Find where the given text appears and provide that cell's center as (x, y) coordinate. 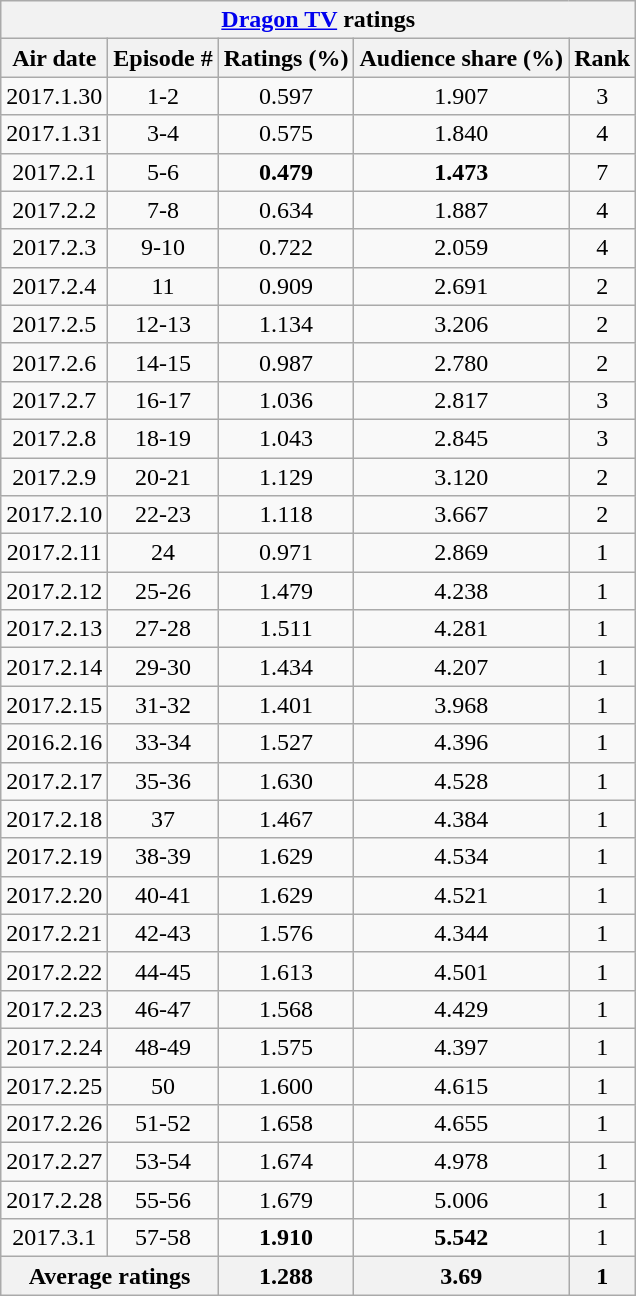
4.429 (462, 1009)
2017.2.2 (54, 210)
9-10 (163, 248)
2017.2.13 (54, 629)
1.887 (462, 210)
0.987 (286, 362)
14-15 (163, 362)
0.575 (286, 134)
11 (163, 286)
1.674 (286, 1162)
2017.2.10 (54, 515)
4.281 (462, 629)
Episode # (163, 58)
2017.2.14 (54, 667)
4.344 (462, 933)
7 (602, 172)
1.568 (286, 1009)
22-23 (163, 515)
31-32 (163, 705)
24 (163, 553)
2017.2.18 (54, 819)
1.134 (286, 324)
0.722 (286, 248)
42-43 (163, 933)
50 (163, 1085)
16-17 (163, 400)
5.542 (462, 1238)
33-34 (163, 743)
4.655 (462, 1124)
2017.2.17 (54, 781)
0.634 (286, 210)
1.401 (286, 705)
2017.2.7 (54, 400)
2016.2.16 (54, 743)
2.780 (462, 362)
7-8 (163, 210)
1.658 (286, 1124)
2017.2.21 (54, 933)
1.288 (286, 1276)
Dragon TV ratings (318, 20)
35-36 (163, 781)
1.575 (286, 1047)
1.600 (286, 1085)
1.129 (286, 477)
Ratings (%) (286, 58)
1.434 (286, 667)
2.691 (462, 286)
1.840 (462, 134)
2017.2.26 (54, 1124)
2017.2.1 (54, 172)
2017.2.4 (54, 286)
2017.2.27 (54, 1162)
5.006 (462, 1200)
2017.2.25 (54, 1085)
1.473 (462, 172)
51-52 (163, 1124)
Air date (54, 58)
1.910 (286, 1238)
2017.2.23 (54, 1009)
3.667 (462, 515)
4.207 (462, 667)
1.043 (286, 438)
4.397 (462, 1047)
Average ratings (110, 1276)
40-41 (163, 895)
1.630 (286, 781)
1.479 (286, 591)
2017.2.28 (54, 1200)
2017.2.22 (54, 971)
18-19 (163, 438)
1.907 (462, 96)
Rank (602, 58)
Audience share (%) (462, 58)
2017.1.31 (54, 134)
1.511 (286, 629)
2017.2.8 (54, 438)
4.521 (462, 895)
2017.2.3 (54, 248)
3.206 (462, 324)
2.845 (462, 438)
0.971 (286, 553)
2017.2.5 (54, 324)
38-39 (163, 857)
3-4 (163, 134)
12-13 (163, 324)
1-2 (163, 96)
37 (163, 819)
48-49 (163, 1047)
2017.2.9 (54, 477)
2017.2.15 (54, 705)
1.527 (286, 743)
2017.2.12 (54, 591)
2017.2.6 (54, 362)
46-47 (163, 1009)
0.909 (286, 286)
1.613 (286, 971)
57-58 (163, 1238)
2017.2.20 (54, 895)
1.036 (286, 400)
3.69 (462, 1276)
44-45 (163, 971)
1.576 (286, 933)
2017.1.30 (54, 96)
5-6 (163, 172)
27-28 (163, 629)
3.120 (462, 477)
4.501 (462, 971)
1.118 (286, 515)
0.479 (286, 172)
0.597 (286, 96)
1.679 (286, 1200)
2017.2.11 (54, 553)
55-56 (163, 1200)
2.869 (462, 553)
2017.2.24 (54, 1047)
29-30 (163, 667)
3.968 (462, 705)
25-26 (163, 591)
4.534 (462, 857)
2017.3.1 (54, 1238)
4.384 (462, 819)
2017.2.19 (54, 857)
4.978 (462, 1162)
4.396 (462, 743)
53-54 (163, 1162)
4.528 (462, 781)
1.467 (286, 819)
4.238 (462, 591)
2.817 (462, 400)
2.059 (462, 248)
20-21 (163, 477)
4.615 (462, 1085)
